Search for the cell housing the specified text and yield its [X, Y] center coordinate. 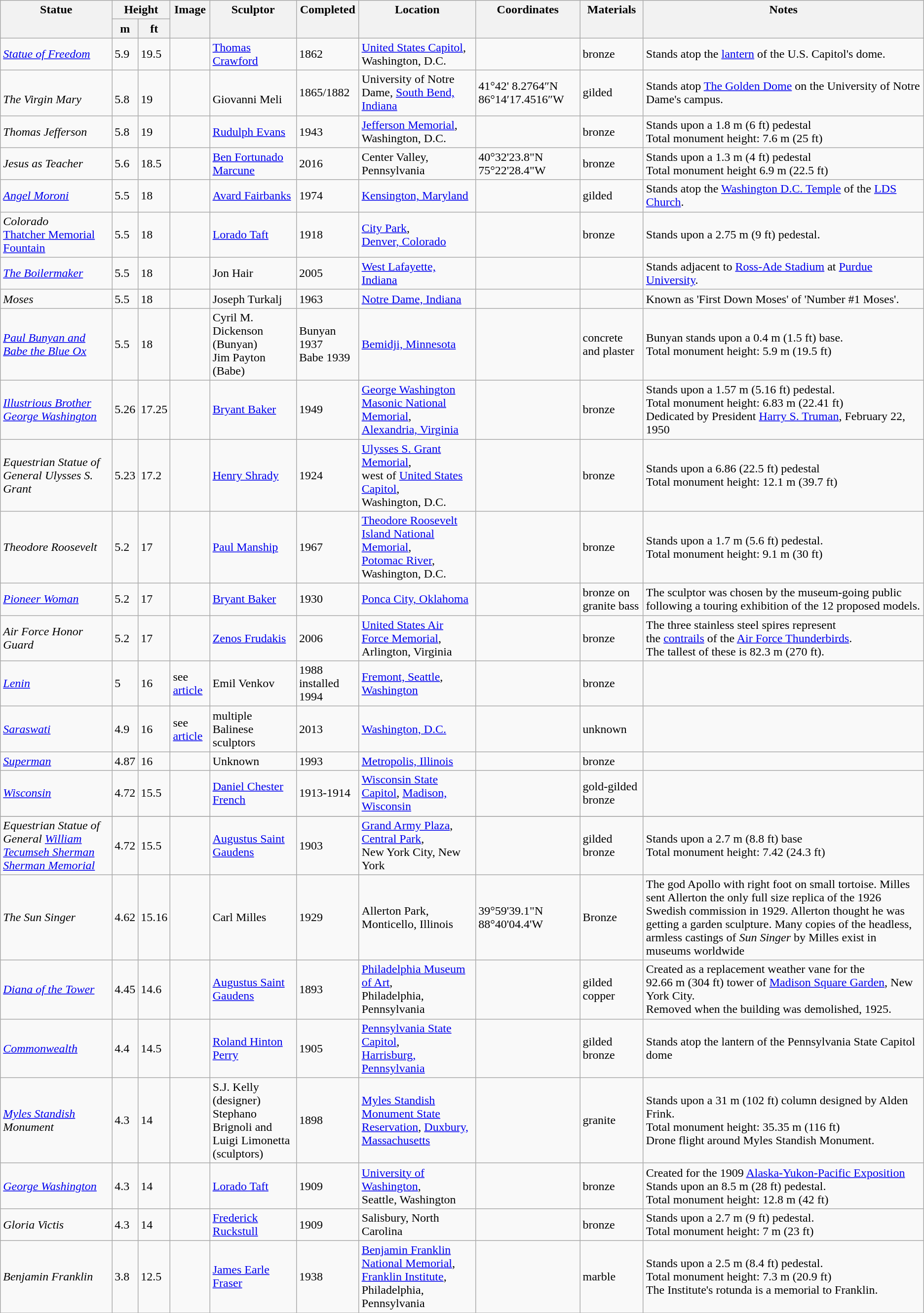
Wisconsin State Capitol, Madison, Wisconsin [417, 793]
17.2 [154, 475]
gold-gilded bronze [612, 793]
Philadelphia Museum of Art,Philadelphia, Pennsylvania [417, 989]
4.4 [125, 1048]
Stands atop The Golden Dome on the University of Notre Dame's campus. [783, 93]
Center Valley, Pennsylvania [417, 164]
Stands upon a 2.75 m (9 ft) pedestal. [783, 234]
Bunyan stands upon a 0.4 m (1.5 ft) base.Total monument height: 5.9 m (19.5 ft) [783, 344]
Frederick Ruckstull [253, 1224]
The three stainless steel spires representthe contrails of the Air Force Thunderbirds.The tallest of these is 82.3 m (270 ft). [783, 638]
12.5 [154, 1276]
Air Force Honor Guard [56, 638]
2005 [328, 273]
Benjamin Franklin [56, 1276]
1905 [328, 1048]
4.45 [125, 989]
Stands upon a 1.3 m (4 ft) pedestalTotal monument height 6.9 m (22.5 ft) [783, 164]
The Boilermaker [56, 273]
2013 [328, 729]
17.25 [154, 410]
1924 [328, 475]
unknown [612, 729]
1988installed 1994 [328, 684]
marble [612, 1276]
Angel Moroni [56, 195]
West Lafayette, Indiana [417, 273]
Height [141, 10]
Jon Hair [253, 273]
bronze on granite bass [612, 599]
Ponca City, Oklahoma [417, 599]
5.9 [125, 54]
Joseph Turkalj [253, 299]
Emil Venkov [253, 684]
Lenin [56, 684]
Benjamin Franklin National Memorial,Franklin Institute,Philadelphia, Pennsylvania [417, 1276]
Pennsylvania State Capitol,Harrisburg, Pennsylvania [417, 1048]
Stands atop the lantern of the Pennsylvania State Capitol dome [783, 1048]
concrete and plaster [612, 344]
Cyril M. Dickenson (Bunyan)Jim Payton (Babe) [253, 344]
5.26 [125, 410]
ColoradoThatcher Memorial Fountain [56, 234]
2006 [328, 638]
Paul Bunyan and Babe the Blue Ox [56, 344]
Daniel Chester French [253, 793]
4.87 [125, 761]
multiple Balinese sculptors [253, 729]
1963 [328, 299]
Stands upon a 6.86 (22.5 ft) pedestalTotal monument height: 12.1 m (39.7 ft) [783, 475]
Stands atop the lantern of the U.S. Capitol's dome. [783, 54]
15.16 [154, 917]
Metropolis, Illinois [417, 761]
40°32'23.8"N 75°22'28.4"W [528, 164]
Salisbury, North Carolina [417, 1224]
5.6 [125, 164]
Zenos Frudakis [253, 638]
United States Air Force Memorial,Arlington, Virginia [417, 638]
5 [125, 684]
gilded copper [612, 989]
Roland Hinton Perry [253, 1048]
Stands upon a 1.8 m (6 ft) pedestalTotal monument height: 7.6 m (25 ft) [783, 131]
Rudulph Evans [253, 131]
Stands adjacent to Ross-Ade Stadium at Purdue University. [783, 273]
ft [154, 29]
39°59'39.1"N88°40'04.4'W [528, 917]
Diana of the Tower [56, 989]
Notre Dame, Indiana [417, 299]
14.5 [154, 1048]
granite [612, 1120]
Kensington, Maryland [417, 195]
George Washington Masonic National Memorial,Alexandria, Virginia [417, 410]
1918 [328, 234]
41°42' 8.2764″N 86°14′17.4516″W [528, 93]
1949 [328, 410]
Stands upon a 2.7 m (8.8 ft) baseTotal monument height: 7.42 (24.3 ft) [783, 845]
Ulysses S. Grant Memorial,west of United States Capitol,Washington, D.C. [417, 475]
1913-1914 [328, 793]
Statue [56, 19]
Created for the 1909 Alaska-Yukon-Pacific ExpositionStands upon an 8.5 m (28 ft) pedestal.Total monument height: 12.8 m (42 ft) [783, 1186]
1862 [328, 54]
Image [190, 19]
Saraswati [56, 729]
Commonwealth [56, 1048]
George Washington [56, 1186]
18.5 [154, 164]
1893 [328, 989]
Thomas Crawford [253, 54]
Known as 'First Down Moses' of 'Number #1 Moses'. [783, 299]
Bemidji, Minnesota [417, 344]
Paul Manship [253, 547]
Stands upon a 2.5 m (8.4 ft) pedestal.Total monument height: 7.3 m (20.9 ft)The Institute's rotunda is a memorial to Franklin. [783, 1276]
Location [417, 19]
United States Capitol,Washington, D.C. [417, 54]
Coordinates [528, 19]
The Sun Singer [56, 917]
Henry Shrady [253, 475]
1898 [328, 1120]
1903 [328, 845]
Unknown [253, 761]
4.62 [125, 917]
1938 [328, 1276]
2016 [328, 164]
Theodore Roosevelt Island National Memorial,Potomac River, Washington, D.C. [417, 547]
Wisconsin [56, 793]
Superman [56, 761]
1865/1882 [328, 93]
James Earle Fraser [253, 1276]
The sculptor was chosen by the museum-going public following a touring exhibition of the 12 proposed models. [783, 599]
Grand Army Plaza,Central Park,New York City, New York [417, 845]
Pioneer Woman [56, 599]
Illustrious Brother George Washington [56, 410]
The Virgin Mary [56, 93]
Bronze [612, 917]
1943 [328, 131]
1929 [328, 917]
19.5 [154, 54]
Avard Fairbanks [253, 195]
Thomas Jefferson [56, 131]
Equestrian Statue of General Ulysses S. Grant [56, 475]
Carl Milles [253, 917]
Moses [56, 299]
Myles Standish Monument State Reservation, Duxbury, Massachusetts [417, 1120]
Stands upon a 2.7 m (9 ft) pedestal. Total monument height: 7 m (23 ft) [783, 1224]
Myles Standish Monument [56, 1120]
1974 [328, 195]
S.J. Kelly (designer)Stephano Brignoli and Luigi Limonetta (sculptors) [253, 1120]
Gloria Victis [56, 1224]
Allerton Park, Monticello, Illinois [417, 917]
1967 [328, 547]
Fremont, Seattle, Washington [417, 684]
3.8 [125, 1276]
City Park,Denver, Colorado [417, 234]
Jesus as Teacher [56, 164]
Giovanni Meli [253, 93]
Bunyan 1937Babe 1939 [328, 344]
Completed [328, 19]
Stands atop the Washington D.C. Temple of the LDS Church. [783, 195]
Statue of Freedom [56, 54]
Stands upon a 1.57 m (5.16 ft) pedestal.Total monument height: 6.83 m (22.41 ft)Dedicated by President Harry S. Truman, February 22, 1950 [783, 410]
University of Notre Dame, South Bend, Indiana [417, 93]
Stands upon a 31 m (102 ft) column designed by Alden Frink.Total monument height: 35.35 m (116 ft)Drone flight around Myles Standish Monument. [783, 1120]
Materials [612, 19]
1930 [328, 599]
Washington, D.C. [417, 729]
Theodore Roosevelt [56, 547]
m [125, 29]
Stands upon a 1.7 m (5.6 ft) pedestal.Total monument height: 9.1 m (30 ft) [783, 547]
Ben Fortunado Marcune [253, 164]
University of Washington,Seattle, Washington [417, 1186]
Equestrian Statue of General William Tecumseh ShermanSherman Memorial [56, 845]
14.6 [154, 989]
Sculptor [253, 19]
Notes [783, 19]
1993 [328, 761]
Jefferson Memorial,Washington, D.C. [417, 131]
4.9 [125, 729]
5.23 [125, 475]
